Detect which cell encompasses the target text, then output its [X, Y] center coordinate. 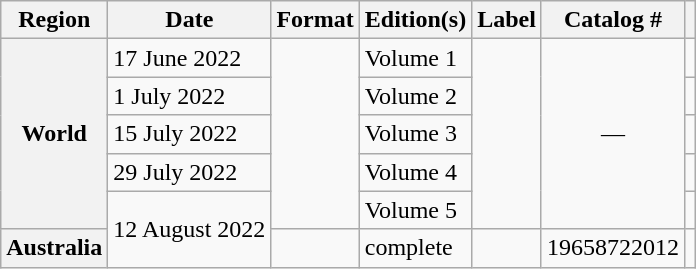
12 August 2022 [190, 229]
15 July 2022 [190, 134]
19658722012 [612, 248]
— [612, 134]
Volume 3 [415, 134]
Volume 2 [415, 96]
17 June 2022 [190, 58]
Label [507, 20]
Date [190, 20]
Edition(s) [415, 20]
Format [315, 20]
Volume 5 [415, 210]
Australia [54, 248]
1 July 2022 [190, 96]
complete [415, 248]
Catalog # [612, 20]
Region [54, 20]
Volume 4 [415, 172]
World [54, 134]
29 July 2022 [190, 172]
Volume 1 [415, 58]
